Return [x, y] of the center of cell containing provided text 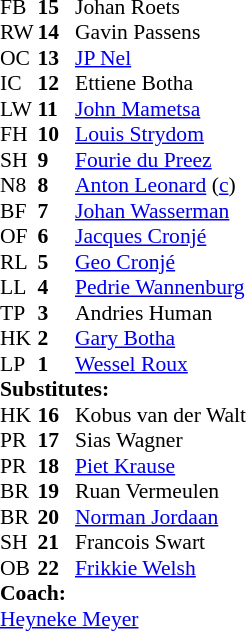
Sias Wagner [160, 441]
Andries Human [160, 313]
OB [19, 568]
21 [57, 543]
Fourie du Preez [160, 160]
3 [57, 313]
22 [57, 568]
LP [19, 364]
11 [57, 109]
Ettiene Botha [160, 83]
BF [19, 211]
14 [57, 33]
Gary Botha [160, 339]
Pedrie Wannenburg [160, 287]
John Mametsa [160, 109]
Frikkie Welsh [160, 568]
Geo Cronjé [160, 262]
Gavin Passens [160, 33]
16 [57, 415]
Ruan Vermeulen [160, 491]
Francois Swart [160, 543]
Wessel Roux [160, 364]
RL [19, 262]
OF [19, 237]
10 [57, 135]
JP Nel [160, 58]
LW [19, 109]
5 [57, 262]
18 [57, 466]
Anton Leonard (c) [160, 185]
Piet Krause [160, 466]
Coach: [123, 593]
4 [57, 287]
RW [19, 33]
OC [19, 58]
9 [57, 160]
IC [19, 83]
TP [19, 313]
19 [57, 491]
Jacques Cronjé [160, 237]
N8 [19, 185]
Substitutes: [123, 389]
Louis Strydom [160, 135]
Kobus van der Walt [160, 415]
17 [57, 441]
Johan Wasserman [160, 211]
7 [57, 211]
LL [19, 287]
Norman Jordaan [160, 517]
13 [57, 58]
1 [57, 364]
FH [19, 135]
2 [57, 339]
12 [57, 83]
20 [57, 517]
8 [57, 185]
6 [57, 237]
